Find where the given text appears and provide that cell's center as [X, Y] coordinate. 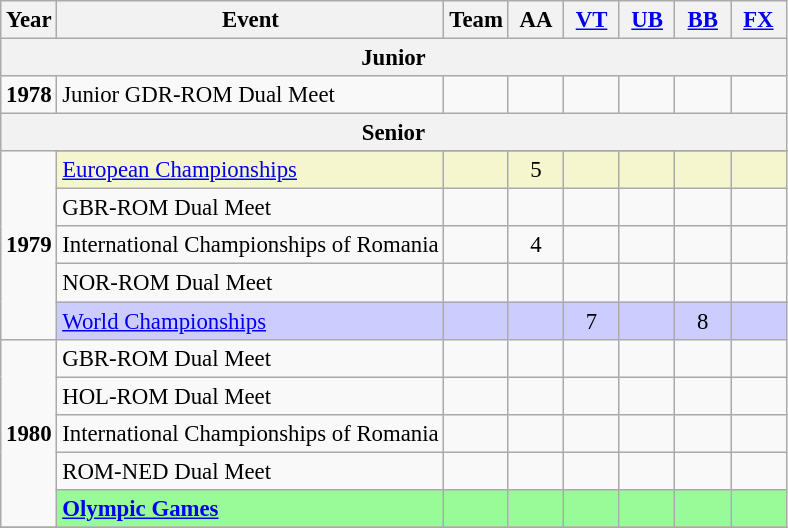
European Championships [250, 170]
Senior [394, 133]
Year [29, 20]
NOR-ROM Dual Meet [250, 283]
1980 [29, 433]
BB [703, 20]
Event [250, 20]
1978 [29, 95]
FX [759, 20]
HOL-ROM Dual Meet [250, 396]
1979 [29, 245]
7 [592, 321]
5 [536, 170]
4 [536, 245]
UB [647, 20]
8 [703, 321]
ROM-NED Dual Meet [250, 471]
VT [592, 20]
AA [536, 20]
Olympic Games [250, 509]
Junior GDR-ROM Dual Meet [250, 95]
World Championships [250, 321]
Junior [394, 58]
Team [476, 20]
